Find where the given text appears and provide that cell's center as (X, Y) coordinate. 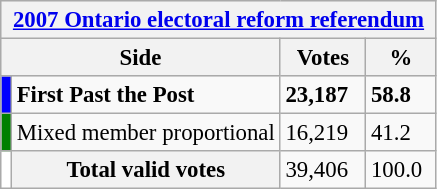
Side (140, 58)
58.8 (402, 95)
Mixed member proportional (146, 133)
First Past the Post (146, 95)
23,187 (323, 95)
Total valid votes (146, 170)
% (402, 58)
100.0 (402, 170)
Votes (323, 58)
39,406 (323, 170)
16,219 (323, 133)
2007 Ontario electoral reform referendum (219, 20)
41.2 (402, 133)
